Pinpoint the cell where the given text exists, returning its (x, y) midpoint coordinate. 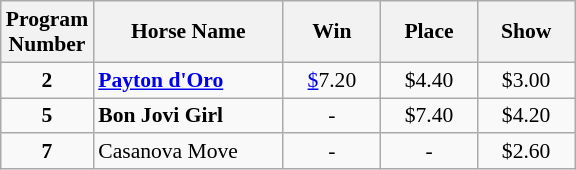
2 (47, 80)
5 (47, 116)
Win (332, 32)
Place (428, 32)
Bon Jovi Girl (188, 116)
$4.20 (526, 116)
$7.20 (332, 80)
$2.60 (526, 152)
Horse Name (188, 32)
Payton d'Oro (188, 80)
$7.40 (428, 116)
7 (47, 152)
Show (526, 32)
Casanova Move (188, 152)
Program Number (47, 32)
$3.00 (526, 80)
$4.40 (428, 80)
